Extract the [X, Y] coordinate from the center of the cell holding the provided text.  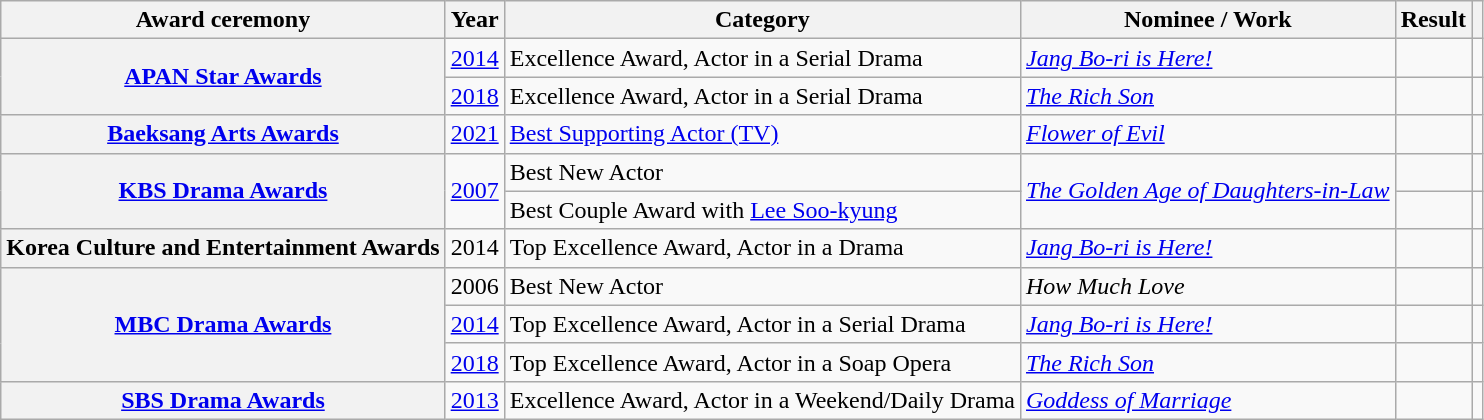
Baeksang Arts Awards [223, 134]
MBC Drama Awards [223, 324]
KBS Drama Awards [223, 191]
Excellence Award, Actor in a Weekend/Daily Drama [762, 400]
Nominee / Work [1208, 20]
How Much Love [1208, 286]
2006 [474, 286]
The Golden Age of Daughters-in-Law [1208, 191]
2013 [474, 400]
Goddess of Marriage [1208, 400]
Result [1433, 20]
Year [474, 20]
Best Couple Award with Lee Soo-kyung [762, 210]
2021 [474, 134]
Category [762, 20]
SBS Drama Awards [223, 400]
Top Excellence Award, Actor in a Serial Drama [762, 324]
2007 [474, 191]
APAN Star Awards [223, 77]
Top Excellence Award, Actor in a Soap Opera [762, 362]
Korea Culture and Entertainment Awards [223, 248]
Best Supporting Actor (TV) [762, 134]
Top Excellence Award, Actor in a Drama [762, 248]
Award ceremony [223, 20]
Flower of Evil [1208, 134]
